Extract the (X, Y) coordinate from the center of the cell holding the provided text.  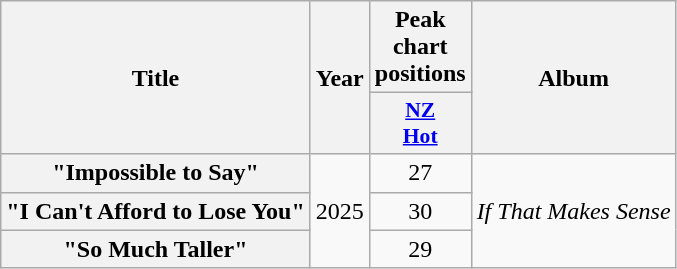
Year (340, 78)
30 (420, 211)
"So Much Taller" (156, 249)
"I Can't Afford to Lose You" (156, 211)
27 (420, 173)
NZHot (420, 124)
"Impossible to Say" (156, 173)
Title (156, 78)
Peak chart positions (420, 47)
2025 (340, 211)
If That Makes Sense (574, 211)
Album (574, 78)
29 (420, 249)
